Return [X, Y] of the center of cell containing provided text 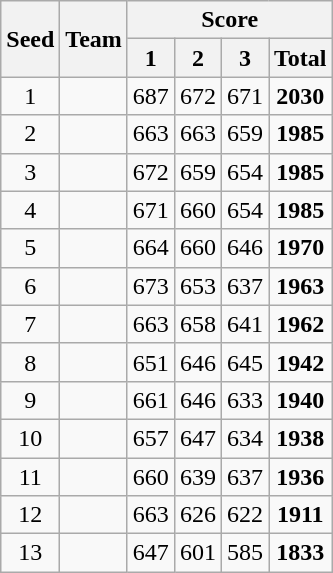
1938 [301, 438]
585 [244, 553]
4 [30, 210]
687 [150, 96]
8 [30, 362]
1962 [301, 324]
641 [244, 324]
11 [30, 477]
Team [94, 39]
645 [244, 362]
658 [198, 324]
1911 [301, 515]
622 [244, 515]
Seed [30, 39]
5 [30, 248]
12 [30, 515]
661 [150, 400]
626 [198, 515]
Score [230, 20]
1936 [301, 477]
673 [150, 286]
601 [198, 553]
664 [150, 248]
1942 [301, 362]
634 [244, 438]
Total [301, 58]
639 [198, 477]
10 [30, 438]
7 [30, 324]
633 [244, 400]
1940 [301, 400]
2030 [301, 96]
1970 [301, 248]
13 [30, 553]
1963 [301, 286]
9 [30, 400]
653 [198, 286]
651 [150, 362]
657 [150, 438]
1833 [301, 553]
6 [30, 286]
